Locate the cell with the specified text and output its (x, y) center coordinate. 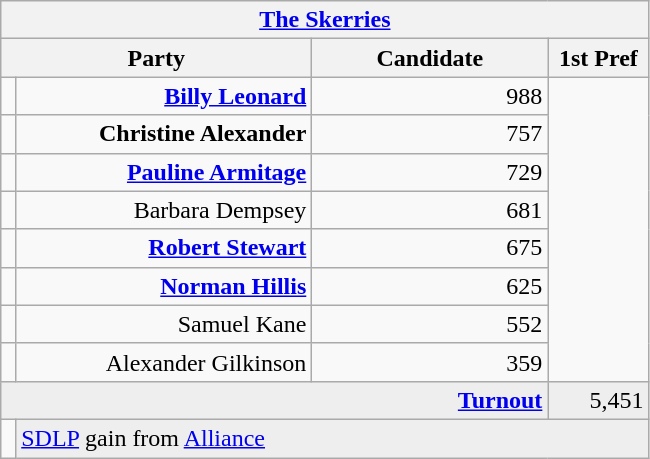
Pauline Armitage (164, 172)
625 (430, 286)
5,451 (598, 400)
Alexander Gilkinson (164, 362)
359 (430, 362)
988 (430, 96)
Party (156, 58)
Turnout (274, 400)
Norman Hillis (164, 286)
729 (430, 172)
675 (430, 248)
681 (430, 210)
Robert Stewart (164, 248)
Barbara Dempsey (164, 210)
552 (430, 324)
Christine Alexander (164, 134)
757 (430, 134)
SDLP gain from Alliance (332, 438)
Candidate (430, 58)
Billy Leonard (164, 96)
The Skerries (325, 20)
1st Pref (598, 58)
Samuel Kane (164, 324)
